Detect which cell encompasses the target text, then output its [x, y] center coordinate. 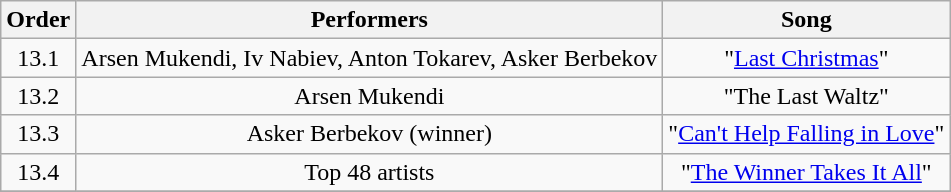
"Last Christmas" [806, 58]
Order [38, 20]
Performers [370, 20]
"Can't Help Falling in Love" [806, 134]
Arsen Mukendi [370, 96]
Arsen Mukendi, Iv Nabiev, Anton Tokarev, Asker Berbekov [370, 58]
13.1 [38, 58]
Song [806, 20]
Asker Berbekov (winner) [370, 134]
13.3 [38, 134]
13.4 [38, 172]
Top 48 artists [370, 172]
"The Winner Takes It All" [806, 172]
"The Last Waltz" [806, 96]
13.2 [38, 96]
